Return the [X, Y] coordinate for the center point of the cell that contains the specified text.  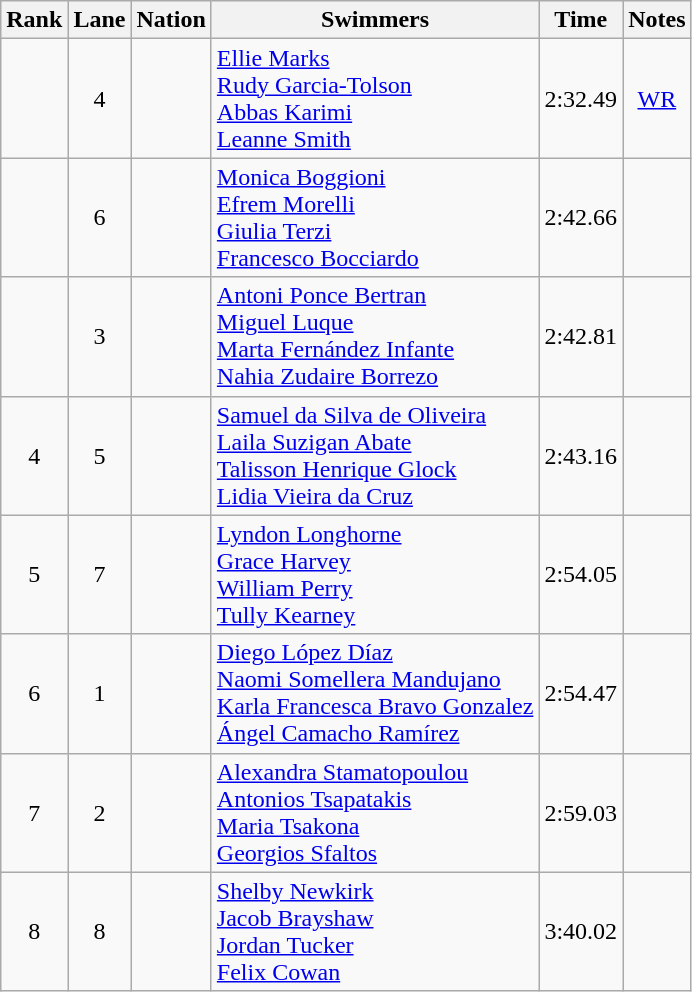
Diego López DíazNaomi Somellera MandujanoKarla Francesca Bravo GonzalezÁngel Camacho Ramírez [375, 694]
2:42.66 [581, 218]
1 [100, 694]
Time [581, 20]
2:54.05 [581, 574]
3 [100, 336]
Lane [100, 20]
Alexandra StamatopoulouAntonios TsapatakisMaria TsakonaGeorgios Sfaltos [375, 812]
2 [100, 812]
Notes [657, 20]
Lyndon LonghorneGrace HarveyWilliam PerryTully Kearney [375, 574]
Swimmers [375, 20]
Samuel da Silva de OliveiraLaila Suzigan AbateTalisson Henrique GlockLidia Vieira da Cruz [375, 456]
WR [657, 98]
2:32.49 [581, 98]
Ellie MarksRudy Garcia-TolsonAbbas KarimiLeanne Smith [375, 98]
Antoni Ponce BertranMiguel LuqueMarta Fernández InfanteNahia Zudaire Borrezo [375, 336]
2:54.47 [581, 694]
2:59.03 [581, 812]
Monica BoggioniEfrem MorelliGiulia TerziFrancesco Bocciardo [375, 218]
Rank [34, 20]
3:40.02 [581, 932]
Nation [171, 20]
Shelby NewkirkJacob BrayshawJordan TuckerFelix Cowan [375, 932]
2:43.16 [581, 456]
2:42.81 [581, 336]
